Search for the cell housing the specified text and yield its [X, Y] center coordinate. 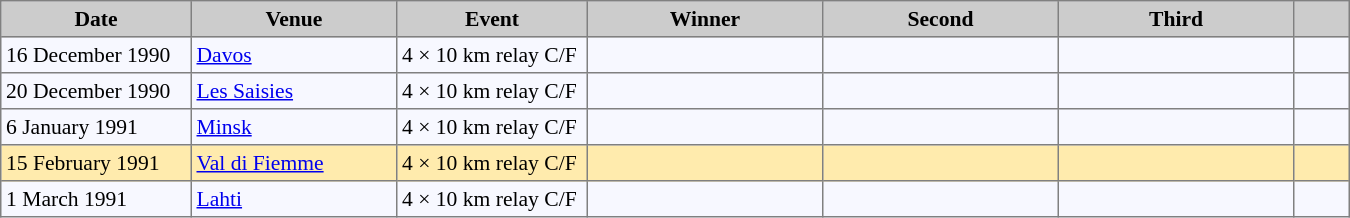
Minsk [294, 127]
Val di Fiemme [294, 163]
Event [492, 19]
Second [941, 19]
Lahti [294, 199]
Davos [294, 55]
16 December 1990 [96, 55]
Venue [294, 19]
6 January 1991 [96, 127]
Les Saisies [294, 91]
Date [96, 19]
15 February 1991 [96, 163]
Third [1176, 19]
Winner [705, 19]
1 March 1991 [96, 199]
20 December 1990 [96, 91]
